Extract the (x, y) coordinate from the center of the cell holding the provided text.  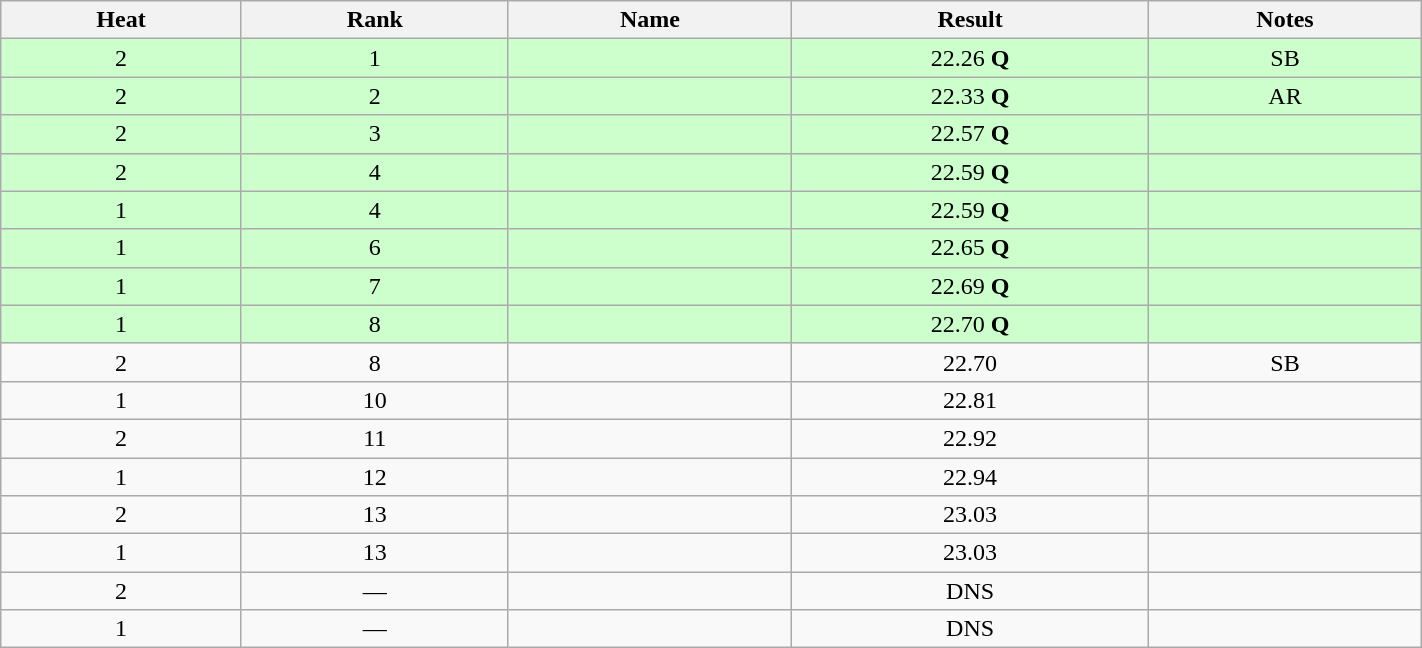
3 (374, 134)
Result (970, 20)
Name (650, 20)
12 (374, 477)
22.70 (970, 362)
22.26 Q (970, 58)
10 (374, 400)
11 (374, 438)
Notes (1285, 20)
AR (1285, 96)
22.70 Q (970, 324)
22.81 (970, 400)
Heat (121, 20)
6 (374, 248)
22.69 Q (970, 286)
22.57 Q (970, 134)
22.33 Q (970, 96)
22.94 (970, 477)
22.92 (970, 438)
7 (374, 286)
22.65 Q (970, 248)
Rank (374, 20)
